Identify which cell holds the provided text, then report its (x, y) central coordinate. 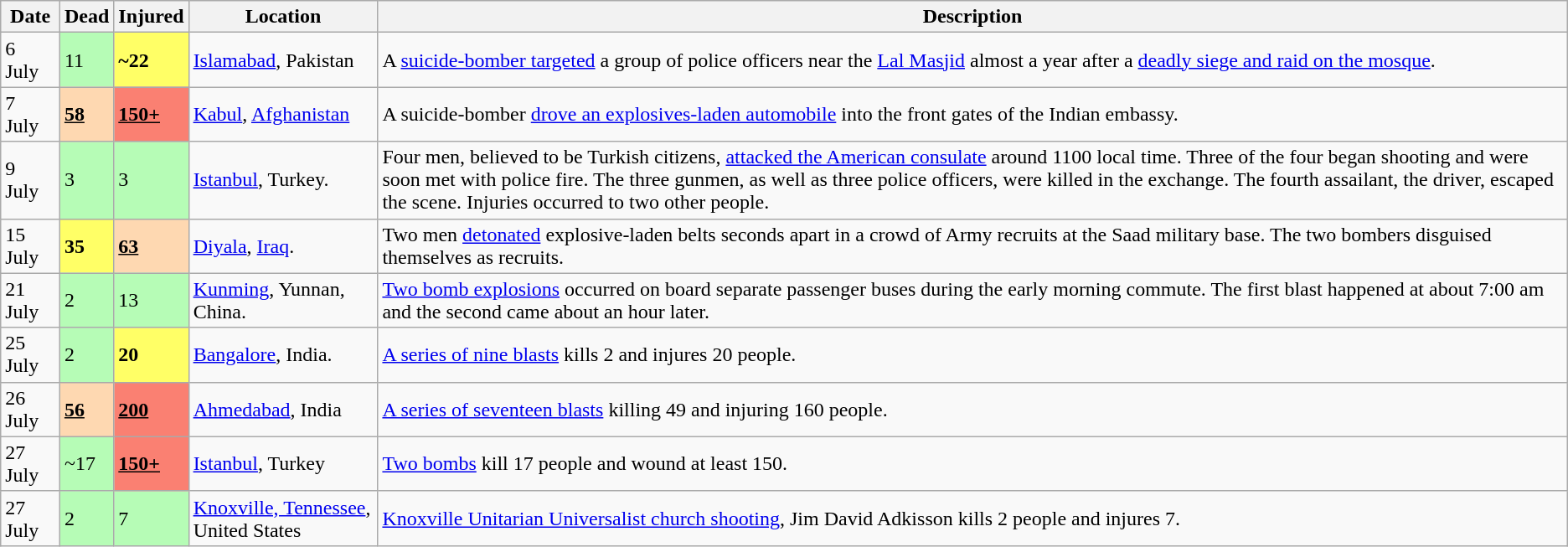
15 July (30, 246)
Istanbul, Turkey. (283, 180)
35 (86, 246)
Islamabad, Pakistan (283, 60)
200 (151, 409)
Injured (151, 17)
A suicide-bomber drove an explosives-laden automobile into the front gates of the Indian embassy. (972, 114)
Istanbul, Turkey (283, 464)
Dead (86, 17)
56 (86, 409)
Two bombs kill 17 people and wound at least 150. (972, 464)
~22 (151, 60)
13 (151, 300)
A series of seventeen blasts killing 49 and injuring 160 people. (972, 409)
26 July (30, 409)
Kabul, Afghanistan (283, 114)
11 (86, 60)
Ahmedabad, India (283, 409)
Kunming, Yunnan, China. (283, 300)
Diyala, Iraq. (283, 246)
Bangalore, India. (283, 355)
21 July (30, 300)
Location (283, 17)
9 July (30, 180)
7 (151, 518)
Knoxville, Tennessee, United States (283, 518)
Date (30, 17)
20 (151, 355)
6 July (30, 60)
~17 (86, 464)
63 (151, 246)
A suicide-bomber targeted a group of police officers near the Lal Masjid almost a year after a deadly siege and raid on the mosque. (972, 60)
Description (972, 17)
7 July (30, 114)
58 (86, 114)
25 July (30, 355)
A series of nine blasts kills 2 and injures 20 people. (972, 355)
Knoxville Unitarian Universalist church shooting, Jim David Adkisson kills 2 people and injures 7. (972, 518)
